Scan for the cell matching the given text and deliver its [X, Y] coordinate at center. 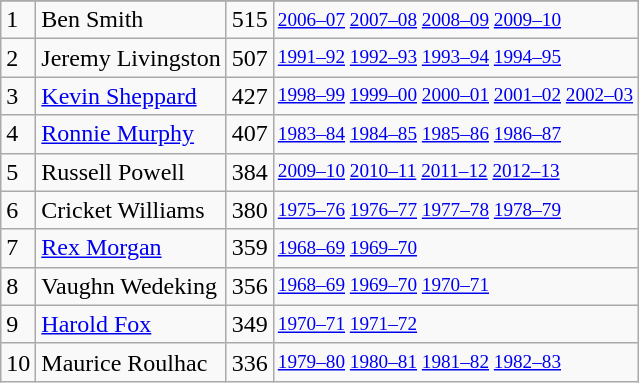
10 [18, 362]
Russell Powell [131, 172]
1 [18, 20]
1975–76 1976–77 1977–78 1978–79 [455, 210]
407 [250, 134]
349 [250, 324]
1983–84 1984–85 1985–86 1986–87 [455, 134]
1970–71 1971–72 [455, 324]
4 [18, 134]
427 [250, 96]
359 [250, 248]
5 [18, 172]
507 [250, 58]
Harold Fox [131, 324]
7 [18, 248]
2006–07 2007–08 2008–09 2009–10 [455, 20]
3 [18, 96]
Cricket Williams [131, 210]
Ronnie Murphy [131, 134]
Vaughn Wedeking [131, 286]
2009–10 2010–11 2011–12 2012–13 [455, 172]
1968–69 1969–70 1970–71 [455, 286]
515 [250, 20]
8 [18, 286]
1998–99 1999–00 2000–01 2001–02 2002–03 [455, 96]
Ben Smith [131, 20]
1968–69 1969–70 [455, 248]
380 [250, 210]
Jeremy Livingston [131, 58]
356 [250, 286]
Rex Morgan [131, 248]
1991–92 1992–93 1993–94 1994–95 [455, 58]
384 [250, 172]
6 [18, 210]
336 [250, 362]
9 [18, 324]
Kevin Sheppard [131, 96]
1979–80 1980–81 1981–82 1982–83 [455, 362]
Maurice Roulhac [131, 362]
2 [18, 58]
